Return the (X, Y) coordinate for the center point of the cell that contains the specified text.  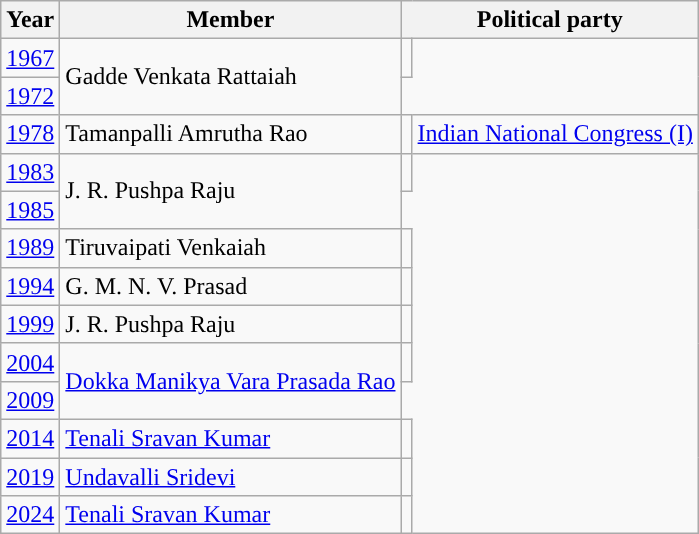
Member (230, 20)
2024 (30, 515)
Tamanpalli Amrutha Rao (230, 134)
Dokka Manikya Vara Prasada Rao (230, 381)
Tiruvaipati Venkaiah (230, 248)
1967 (30, 58)
2004 (30, 362)
Undavalli Sridevi (230, 477)
G. M. N. V. Prasad (230, 286)
2019 (30, 477)
Gadde Venkata Rattaiah (230, 77)
Year (30, 20)
Indian National Congress (I) (555, 134)
1983 (30, 172)
1972 (30, 96)
1978 (30, 134)
1989 (30, 248)
1994 (30, 286)
Political party (550, 20)
1999 (30, 324)
2014 (30, 438)
2009 (30, 400)
1985 (30, 210)
